Extract the [x, y] coordinate from the center of the cell holding the provided text.  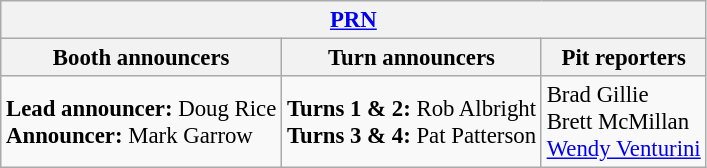
Brad GillieBrett McMillanWendy Venturini [624, 122]
Turn announcers [412, 58]
Pit reporters [624, 58]
Booth announcers [142, 58]
PRN [354, 20]
Turns 1 & 2: Rob AlbrightTurns 3 & 4: Pat Patterson [412, 122]
Lead announcer: Doug RiceAnnouncer: Mark Garrow [142, 122]
